Search for the cell housing the specified text and yield its [x, y] center coordinate. 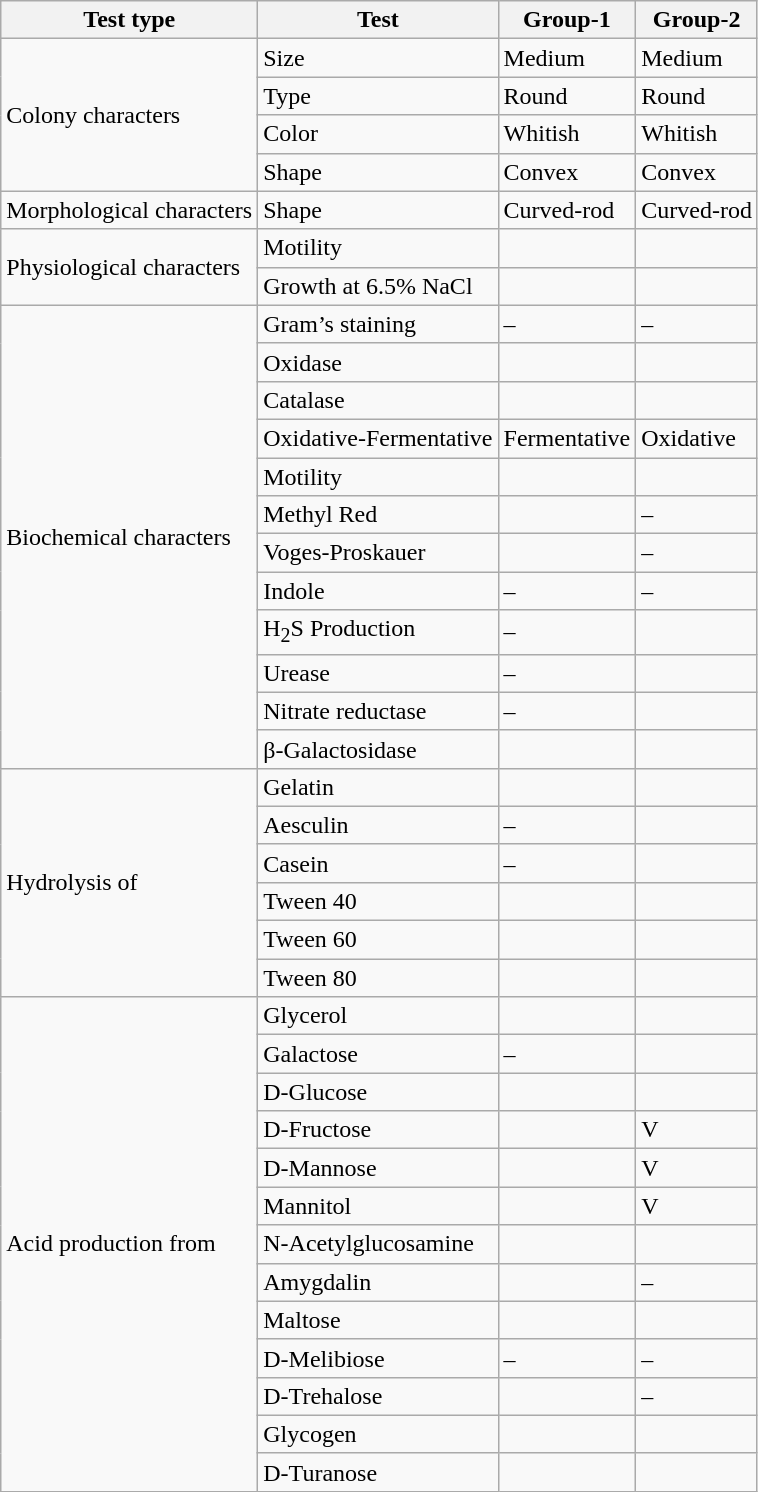
Morphological characters [130, 210]
Tween 60 [378, 940]
Indole [378, 591]
Test [378, 20]
Aesculin [378, 825]
D-Glucose [378, 1092]
Growth at 6.5% NaCl [378, 286]
Oxidative [697, 438]
Test type [130, 20]
Tween 80 [378, 978]
Maltose [378, 1320]
D-Fructose [378, 1130]
Casein [378, 863]
Size [378, 58]
Nitrate reductase [378, 711]
D-Melibiose [378, 1358]
Galactose [378, 1054]
β-Galactosidase [378, 749]
H2S Production [378, 632]
Voges-Proskauer [378, 553]
Colony characters [130, 115]
Gelatin [378, 787]
Biochemical characters [130, 536]
D-Mannose [378, 1168]
Methyl Red [378, 515]
Fermentative [567, 438]
Type [378, 96]
Oxidase [378, 362]
D-Turanose [378, 1472]
Physiological characters [130, 267]
Hydrolysis of [130, 882]
Glycogen [378, 1434]
N-Acetylglucosamine [378, 1244]
Amygdalin [378, 1282]
Tween 40 [378, 901]
Glycerol [378, 1016]
Oxidative-Fermentative [378, 438]
Color [378, 134]
Mannitol [378, 1206]
Catalase [378, 400]
Group-2 [697, 20]
D-Trehalose [378, 1396]
Group-1 [567, 20]
Urease [378, 673]
Acid production from [130, 1244]
Gram’s staining [378, 324]
